Locate the cell with the specified text and output its (x, y) center coordinate. 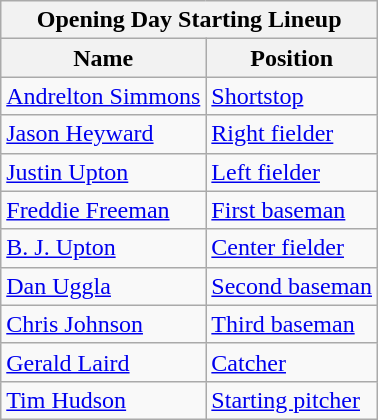
Freddie Freeman (104, 210)
Opening Day Starting Lineup (190, 20)
Third baseman (292, 324)
Starting pitcher (292, 400)
Tim Hudson (104, 400)
B. J. Upton (104, 248)
Position (292, 58)
Shortstop (292, 96)
Second baseman (292, 286)
Catcher (292, 362)
Chris Johnson (104, 324)
Dan Uggla (104, 286)
Gerald Laird (104, 362)
Jason Heyward (104, 134)
Left fielder (292, 172)
Andrelton Simmons (104, 96)
First baseman (292, 210)
Right fielder (292, 134)
Justin Upton (104, 172)
Center fielder (292, 248)
Name (104, 58)
